Pinpoint the cell where the given text exists, returning its (X, Y) midpoint coordinate. 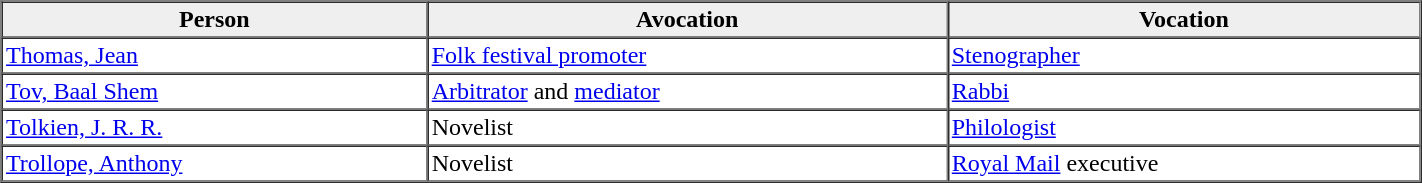
Vocation (1184, 20)
Person (215, 20)
Trollope, Anthony (215, 164)
Tolkien, J. R. R. (215, 128)
Royal Mail executive (1184, 164)
Stenographer (1184, 56)
Arbitrator and mediator (687, 92)
Philologist (1184, 128)
Avocation (687, 20)
Rabbi (1184, 92)
Tov, Baal Shem (215, 92)
Folk festival promoter (687, 56)
Thomas, Jean (215, 56)
